Detect which cell encompasses the target text, then output its (X, Y) center coordinate. 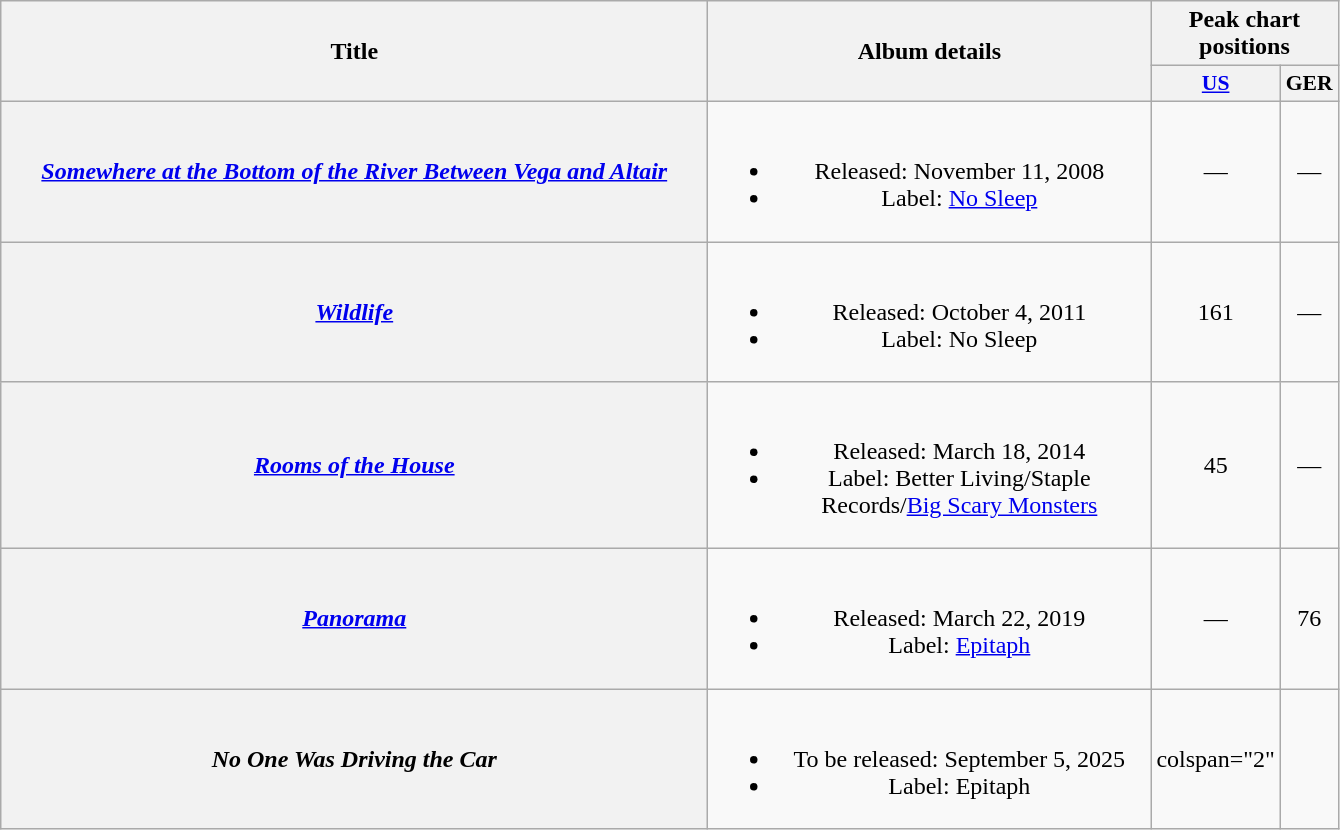
Released: November 11, 2008Label: No Sleep (930, 171)
161 (1216, 312)
Peak chart positions (1244, 34)
Rooms of the House (354, 466)
To be released: September 5, 2025Label: Epitaph (930, 759)
Released: October 4, 2011Label: No Sleep (930, 312)
US (1216, 84)
GER (1309, 84)
No One Was Driving the Car (354, 759)
Released: March 18, 2014Label: Better Living/Staple Records/Big Scary Monsters (930, 466)
Somewhere at the Bottom of the River Between Vega and Altair (354, 171)
Panorama (354, 619)
colspan="2" (1216, 759)
Released: March 22, 2019Label: Epitaph (930, 619)
Album details (930, 52)
45 (1216, 466)
Title (354, 52)
Wildlife (354, 312)
76 (1309, 619)
